Scan for the cell matching the given text and deliver its (x, y) coordinate at center. 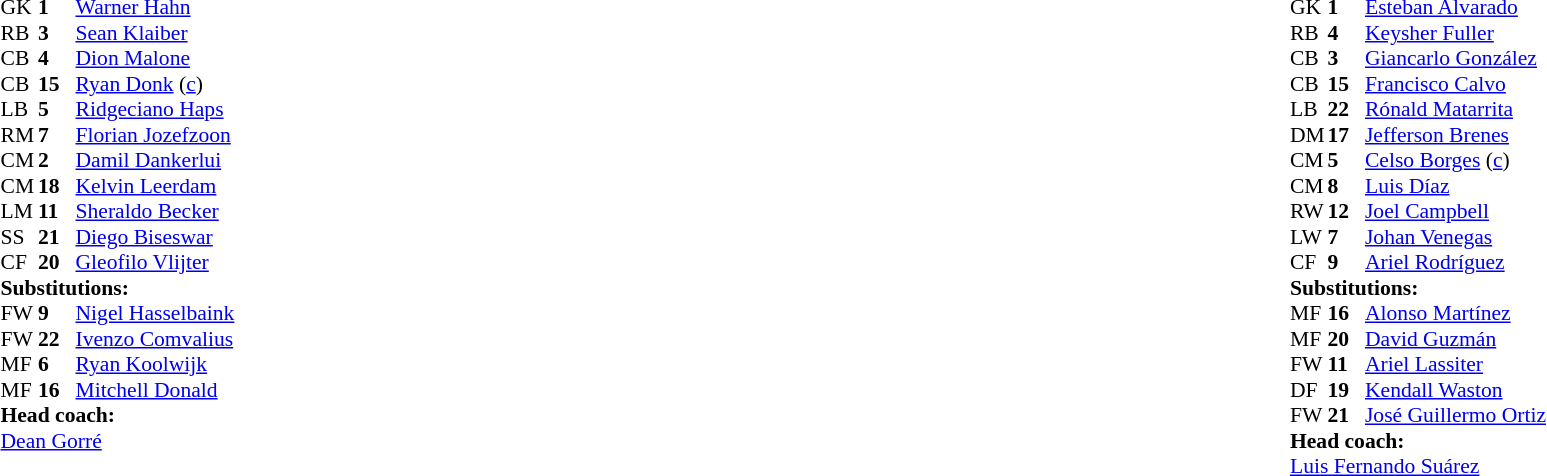
Diego Biseswar (156, 237)
Mitchell Donald (156, 390)
Nigel Hasselbaink (156, 313)
Joel Campbell (1456, 211)
Ivenzo Comvalius (156, 339)
SS (19, 237)
DF (1309, 390)
2 (57, 161)
Damil Dankerlui (156, 161)
12 (1346, 211)
Francisco Calvo (1456, 84)
RM (19, 135)
Dion Malone (156, 59)
Sean Klaiber (156, 33)
Keysher Fuller (1456, 33)
Giancarlo González (1456, 59)
LM (19, 211)
Ariel Rodríguez (1456, 263)
18 (57, 186)
RW (1309, 211)
Luis Díaz (1456, 186)
Dean Gorré (117, 441)
Alonso Martínez (1456, 313)
David Guzmán (1456, 339)
Johan Venegas (1456, 237)
Ryan Koolwijk (156, 365)
Kelvin Leerdam (156, 186)
José Guillermo Ortiz (1456, 415)
Ariel Lassiter (1456, 365)
Sheraldo Becker (156, 211)
Ridgeciano Haps (156, 109)
Gleofilo Vlijter (156, 263)
Florian Jozefzoon (156, 135)
8 (1346, 186)
LW (1309, 237)
17 (1346, 135)
19 (1346, 390)
Rónald Matarrita (1456, 109)
6 (57, 365)
DM (1309, 135)
Ryan Donk (c) (156, 84)
Celso Borges (c) (1456, 161)
Jefferson Brenes (1456, 135)
Kendall Waston (1456, 390)
